Identify which cell holds the provided text, then report its (x, y) central coordinate. 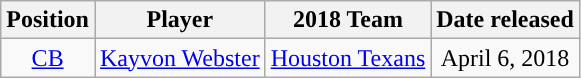
Player (180, 20)
CB (48, 58)
Houston Texans (348, 58)
Position (48, 20)
2018 Team (348, 20)
April 6, 2018 (506, 58)
Date released (506, 20)
Kayvon Webster (180, 58)
